Capture the cell that displays the provided text and extract its (x, y) central coordinate. 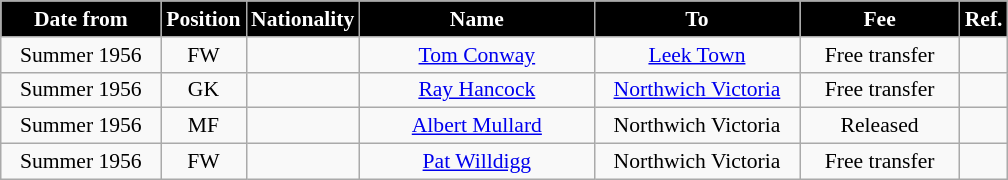
GK (204, 90)
Pat Willdigg (476, 162)
Released (880, 126)
Albert Mullard (476, 126)
MF (204, 126)
Ref. (984, 19)
Nationality (302, 19)
Tom Conway (476, 55)
Date from (81, 19)
Leek Town (696, 55)
Position (204, 19)
Name (476, 19)
Fee (880, 19)
To (696, 19)
Ray Hancock (476, 90)
